Capture the cell that displays the provided text and extract its (X, Y) central coordinate. 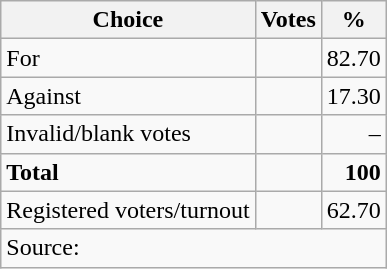
17.30 (354, 96)
Votes (288, 20)
Choice (128, 20)
Source: (194, 248)
100 (354, 172)
Registered voters/turnout (128, 210)
82.70 (354, 58)
Against (128, 96)
Invalid/blank votes (128, 134)
Total (128, 172)
62.70 (354, 210)
% (354, 20)
For (128, 58)
– (354, 134)
